Return [x, y] of the center of cell containing provided text 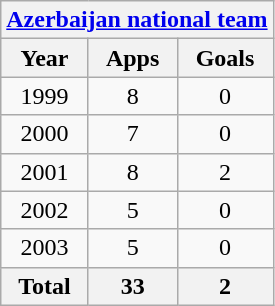
1999 [45, 96]
2001 [45, 172]
Total [45, 286]
2003 [45, 248]
Goals [225, 58]
2002 [45, 210]
7 [132, 134]
Azerbaijan national team [137, 20]
33 [132, 286]
2000 [45, 134]
Apps [132, 58]
Year [45, 58]
